Pinpoint the cell where the given text exists, returning its (x, y) midpoint coordinate. 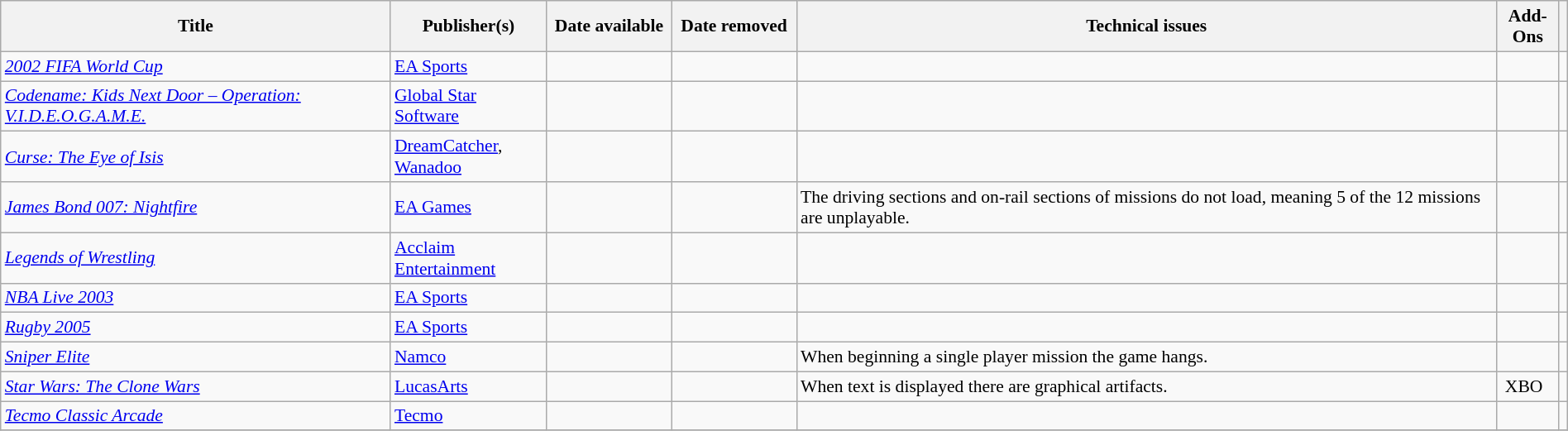
Rugby 2005 (195, 328)
When text is displayed there are graphical artifacts. (1146, 386)
LucasArts (468, 386)
DreamCatcher, Wanadoo (468, 157)
Curse: The Eye of Isis (195, 157)
The driving sections and on-rail sections of missions do not load, meaning 5 of the 12 missions are unplayable. (1146, 207)
XBO (1527, 386)
Tecmo (468, 416)
James Bond 007: Nightfire (195, 207)
Acclaim Entertainment (468, 258)
Publisher(s) (468, 26)
Date available (609, 26)
Technical issues (1146, 26)
NBA Live 2003 (195, 298)
Title (195, 26)
2002 FIFA World Cup (195, 66)
Namco (468, 357)
EA Games (468, 207)
Add-Ons (1527, 26)
Tecmo Classic Arcade (195, 416)
Legends of Wrestling (195, 258)
Codename: Kids Next Door – Operation: V.I.D.E.O.G.A.M.E. (195, 106)
Global Star Software (468, 106)
Star Wars: The Clone Wars (195, 386)
When beginning a single player mission the game hangs. (1146, 357)
Sniper Elite (195, 357)
Date removed (734, 26)
